Find where the given text appears and provide that cell's center as (X, Y) coordinate. 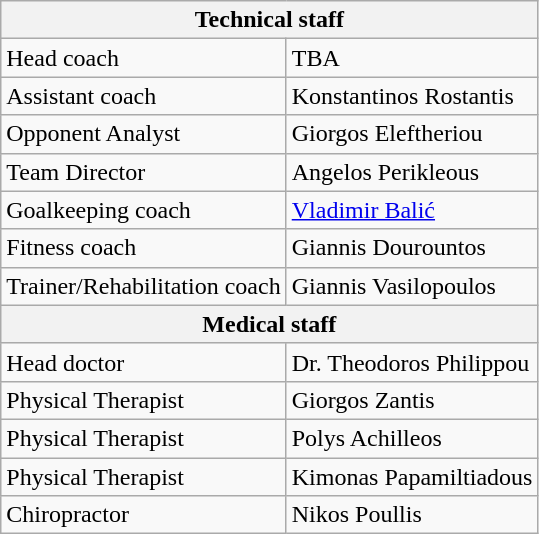
Head coach (144, 58)
TBA (412, 58)
Kimonas Papamiltiadous (412, 477)
Giannis Vasilopoulos (412, 286)
Team Director (144, 172)
Dr. Theodoros Philippou (412, 362)
Giorgos Zantis (412, 400)
Opponent Analyst (144, 134)
Giannis Dourountos (412, 248)
Technical staff (270, 20)
Chiropractor (144, 515)
Goalkeeping coach (144, 210)
Vladimir Balić (412, 210)
Konstantinos Rostantis (412, 96)
Polys Achilleos (412, 438)
Giorgos Eleftheriou (412, 134)
Trainer/Rehabilitation coach (144, 286)
Fitness coach (144, 248)
Head doctor (144, 362)
Assistant coach (144, 96)
Medical staff (270, 324)
Nikos Poullis (412, 515)
Angelos Perikleous (412, 172)
